Detect which cell encompasses the target text, then output its (x, y) center coordinate. 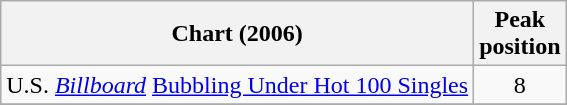
Peakposition (520, 34)
U.S. Billboard Bubbling Under Hot 100 Singles (238, 85)
8 (520, 85)
Chart (2006) (238, 34)
